Detect which cell encompasses the target text, then output its [X, Y] center coordinate. 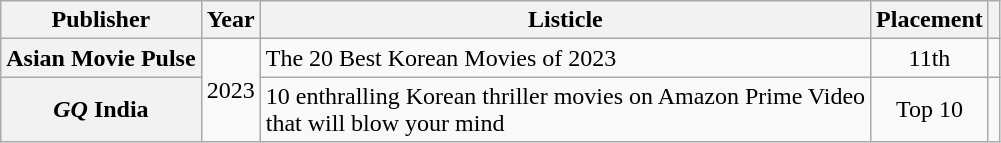
Year [230, 20]
The 20 Best Korean Movies of 2023 [565, 58]
GQ India [101, 110]
11th [930, 58]
Asian Movie Pulse [101, 58]
Placement [930, 20]
10 enthralling Korean thriller movies on Amazon Prime Videothat will blow your mind [565, 110]
2023 [230, 90]
Publisher [101, 20]
Listicle [565, 20]
Top 10 [930, 110]
